Identify which cell holds the provided text, then report its [x, y] central coordinate. 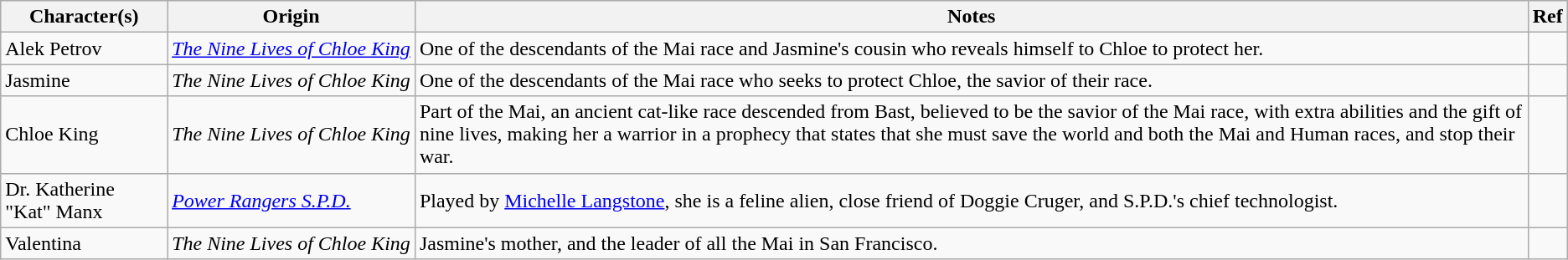
Played by Michelle Langstone, she is a feline alien, close friend of Doggie Cruger, and S.P.D.'s chief technologist. [972, 201]
One of the descendants of the Mai race who seeks to protect Chloe, the savior of their race. [972, 80]
Character(s) [84, 17]
Alek Petrov [84, 48]
One of the descendants of the Mai race and Jasmine's cousin who reveals himself to Chloe to protect her. [972, 48]
Jasmine [84, 80]
Jasmine's mother, and the leader of all the Mai in San Francisco. [972, 243]
Power Rangers S.P.D. [291, 201]
Valentina [84, 243]
Dr. Katherine "Kat" Manx [84, 201]
Origin [291, 17]
Chloe King [84, 135]
Ref [1548, 17]
Notes [972, 17]
